For the text-containing cell, return its midpoint in (X, Y) coordinate format. 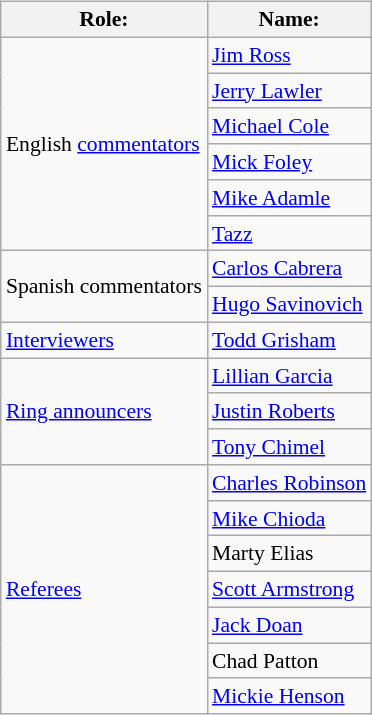
Todd Grisham (289, 340)
Hugo Savinovich (289, 305)
Ring announcers (104, 412)
Carlos Cabrera (289, 269)
Tazz (289, 233)
Justin Roberts (289, 411)
Scott Armstrong (289, 590)
Lillian Garcia (289, 376)
Michael Cole (289, 126)
Interviewers (104, 340)
Spanish commentators (104, 286)
Jerry Lawler (289, 91)
Mike Chioda (289, 518)
Marty Elias (289, 554)
Mickie Henson (289, 696)
English commentators (104, 144)
Mike Adamle (289, 198)
Role: (104, 20)
Jack Doan (289, 625)
Charles Robinson (289, 483)
Referees (104, 590)
Name: (289, 20)
Chad Patton (289, 661)
Jim Ross (289, 55)
Tony Chimel (289, 447)
Mick Foley (289, 162)
